Find where the given text appears and provide that cell's center as [x, y] coordinate. 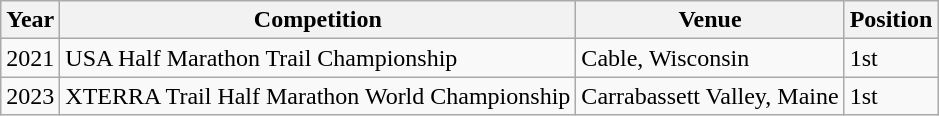
Carrabassett Valley, Maine [710, 96]
Venue [710, 20]
Year [30, 20]
USA Half Marathon Trail Championship [318, 58]
Competition [318, 20]
XTERRA Trail Half Marathon World Championship [318, 96]
2023 [30, 96]
Cable, Wisconsin [710, 58]
Position [891, 20]
2021 [30, 58]
